Capture the cell that displays the provided text and extract its [x, y] central coordinate. 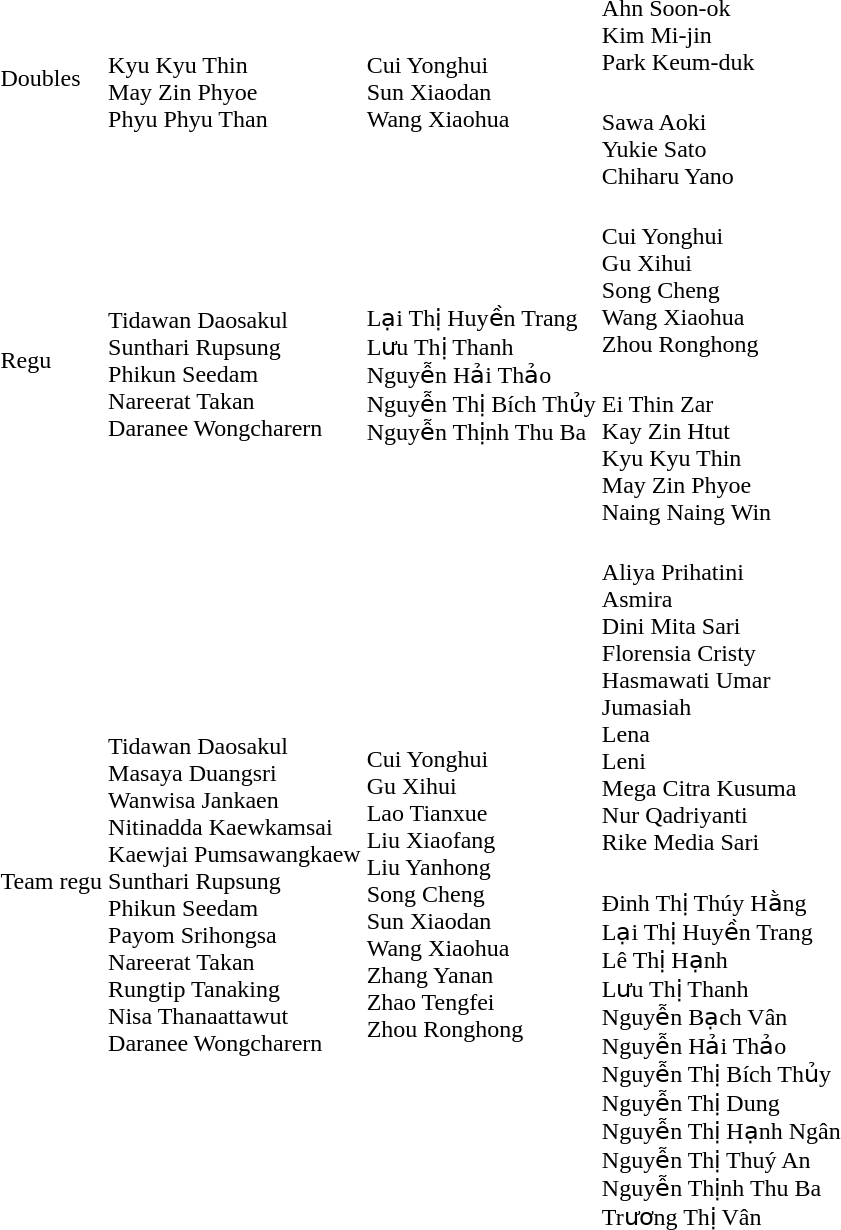
Tidawan DaosakulSunthari RupsungPhikun SeedamNareerat TakanDaranee Wongcharern [235, 360]
Lại Thị Huyền TrangLưu Thị ThanhNguyễn Hải ThảoNguyễn Thị Bích ThủyNguyễn Thịnh Thu Ba [481, 360]
